Capture the cell that displays the provided text and extract its (X, Y) central coordinate. 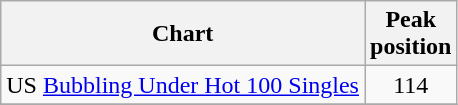
US Bubbling Under Hot 100 Singles (183, 85)
Chart (183, 34)
Peakposition (410, 34)
114 (410, 85)
